Determine the (X, Y) coordinate at the center of the cell enclosing the given text.  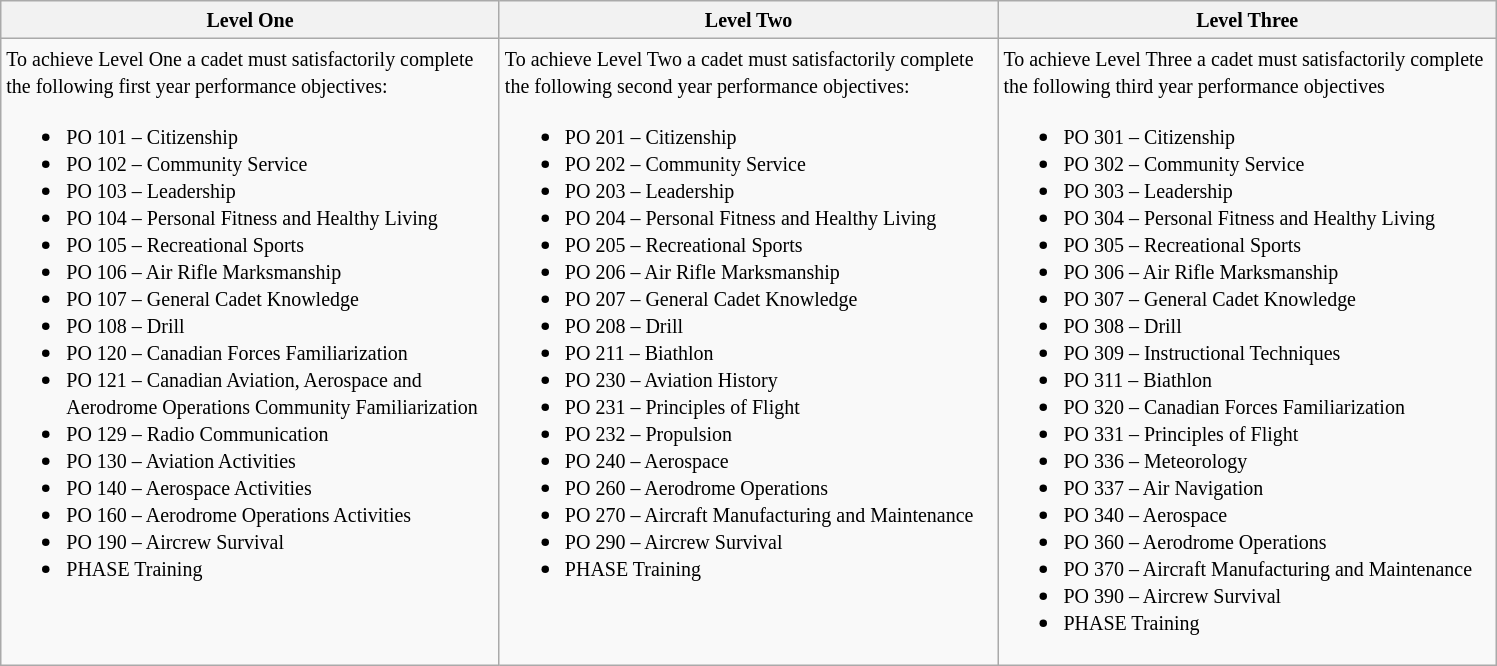
Level Three (1248, 20)
Level One (250, 20)
Level Two (748, 20)
